Search for the cell housing the specified text and yield its [X, Y] center coordinate. 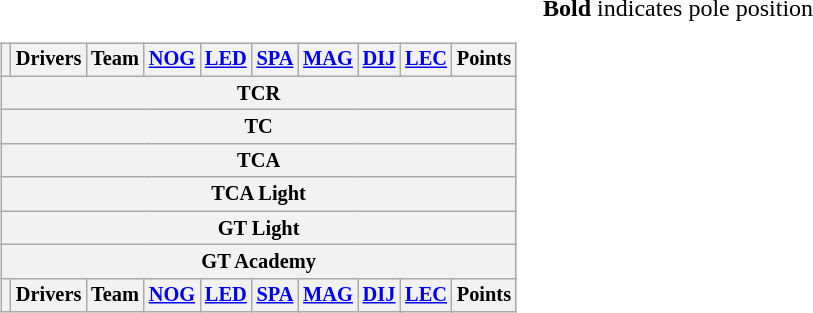
TCR [258, 93]
GT Light [258, 228]
TCA [258, 161]
TC [258, 127]
TCA Light [258, 194]
GT Academy [258, 262]
